Pinpoint the cell where the given text exists, returning its (X, Y) midpoint coordinate. 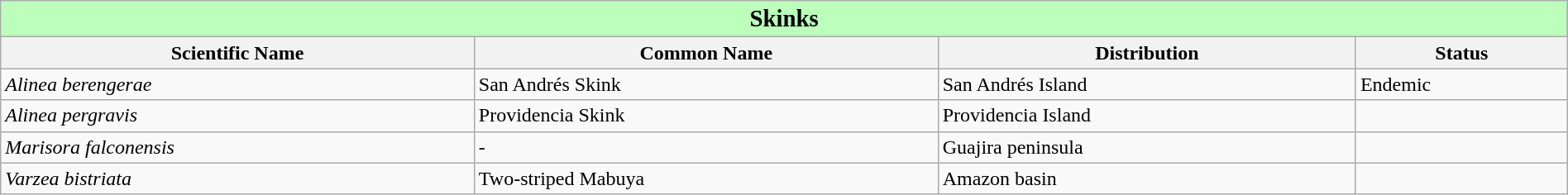
Alinea pergravis (238, 116)
Status (1461, 53)
Providencia Skink (706, 116)
Skinks (784, 19)
Alinea berengerae (238, 84)
San Andrés Skink (706, 84)
Guajira peninsula (1146, 147)
Common Name (706, 53)
Two-striped Mabuya (706, 178)
Scientific Name (238, 53)
Amazon basin (1146, 178)
Providencia Island (1146, 116)
Marisora falconensis (238, 147)
Endemic (1461, 84)
Varzea bistriata (238, 178)
Distribution (1146, 53)
- (706, 147)
San Andrés Island (1146, 84)
